Pinpoint the cell where the given text exists, returning its [x, y] midpoint coordinate. 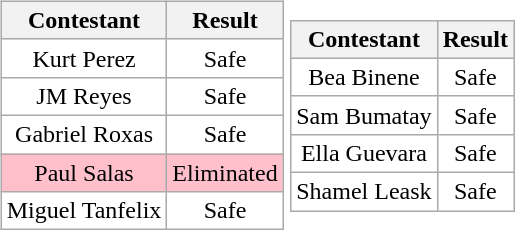
Sam Bumatay [364, 115]
Kurt Perez [84, 58]
Paul Salas [84, 173]
Eliminated [225, 173]
JM Reyes [84, 96]
Ella Guevara [364, 153]
Gabriel Roxas [84, 134]
Bea Binene [364, 77]
Miguel Tanfelix [84, 211]
Shamel Leask [364, 192]
